Locate the cell with the specified text and output its [X, Y] center coordinate. 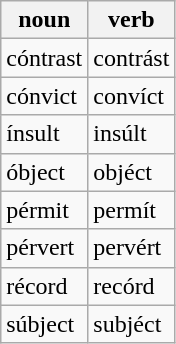
pérvert [44, 248]
insúlt [132, 134]
cónvict [44, 96]
noun [44, 20]
pérmit [44, 210]
contrást [132, 58]
recórd [132, 286]
objéct [132, 172]
verb [132, 20]
récord [44, 286]
óbject [44, 172]
cóntrast [44, 58]
pervért [132, 248]
subjéct [132, 324]
convíct [132, 96]
súbject [44, 324]
ínsult [44, 134]
permít [132, 210]
